Locate the cell with the specified text and output its [X, Y] center coordinate. 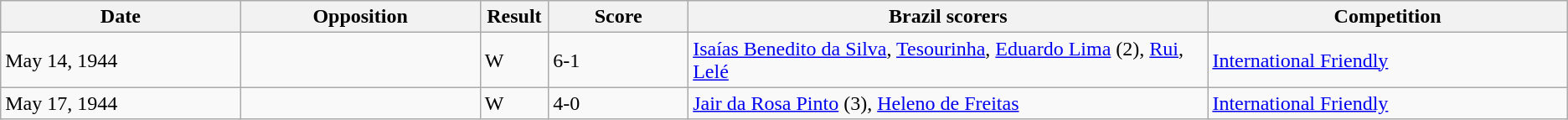
4-0 [618, 103]
Isaías Benedito da Silva, Tesourinha, Eduardo Lima (2), Rui, Lelé [948, 60]
Brazil scorers [948, 17]
6-1 [618, 60]
Result [514, 17]
Score [618, 17]
Opposition [360, 17]
May 17, 1944 [121, 103]
Competition [1387, 17]
Date [121, 17]
Jair da Rosa Pinto (3), Heleno de Freitas [948, 103]
May 14, 1944 [121, 60]
